Capture the cell that displays the provided text and extract its (X, Y) central coordinate. 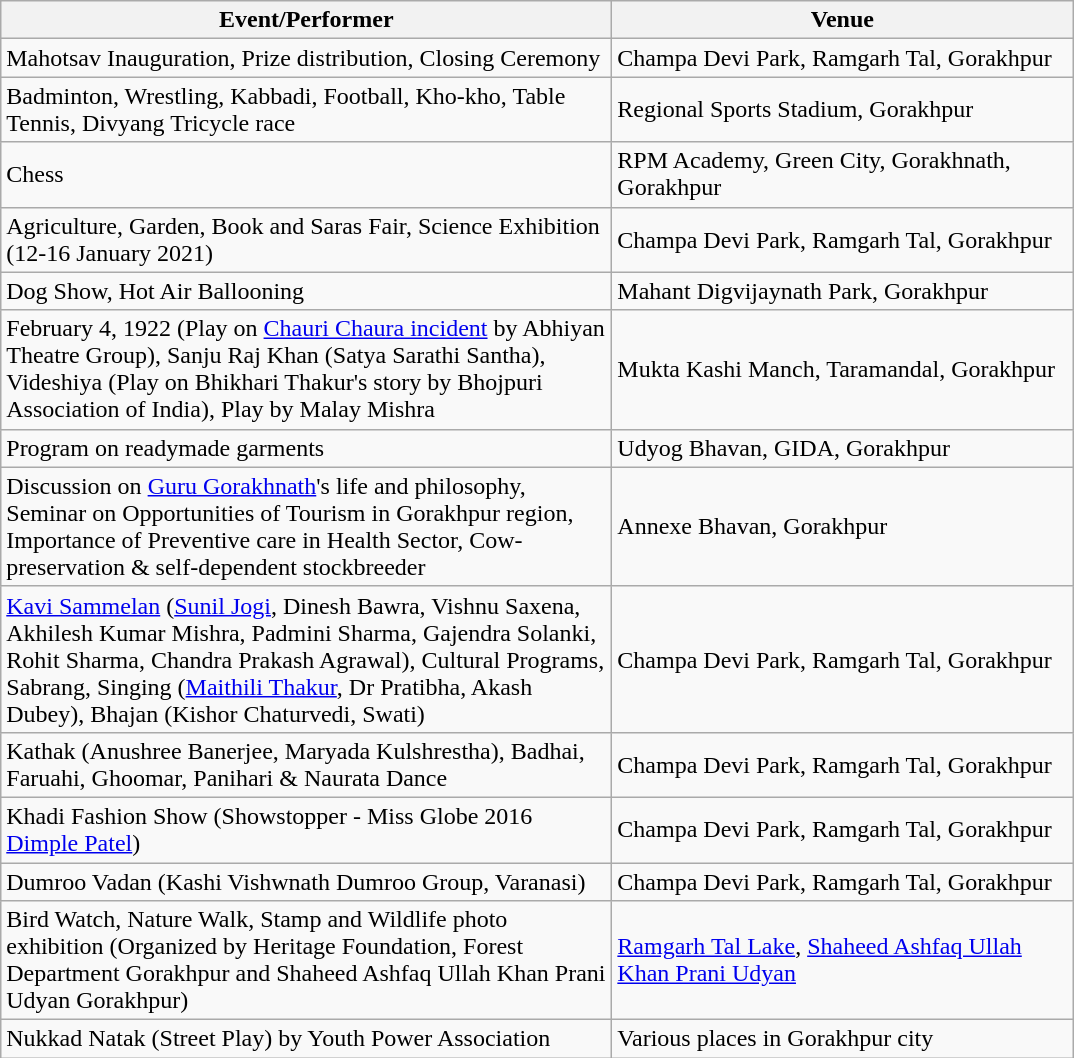
Mukta Kashi Manch, Taramandal, Gorakhpur (842, 370)
Agriculture, Garden, Book and Saras Fair, Science Exhibition (12-16 January 2021) (306, 240)
Khadi Fashion Show (Showstopper - Miss Globe 2016 Dimple Patel) (306, 830)
Ramgarh Tal Lake, Shaheed Ashfaq Ullah Khan Prani Udyan (842, 960)
RPM Academy, Green City, Gorakhnath, Gorakhpur (842, 174)
Chess (306, 174)
Annexe Bhavan, Gorakhpur (842, 526)
Dumroo Vadan (Kashi Vishwnath Dumroo Group, Varanasi) (306, 881)
Kathak (Anushree Banerjee, Maryada Kulshrestha), Badhai, Faruahi, Ghoomar, Panihari & Naurata Dance (306, 764)
Various places in Gorakhpur city (842, 1039)
Mahant Digvijaynath Park, Gorakhpur (842, 291)
Event/Performer (306, 20)
Nukkad Natak (Street Play) by Youth Power Association (306, 1039)
Program on readymade garments (306, 448)
Venue (842, 20)
Dog Show, Hot Air Ballooning (306, 291)
Regional Sports Stadium, Gorakhpur (842, 110)
Badminton, Wrestling, Kabbadi, Football, Kho-kho, Table Tennis, Divyang Tricycle race (306, 110)
Udyog Bhavan, GIDA, Gorakhpur (842, 448)
Mahotsav Inauguration, Prize distribution, Closing Ceremony (306, 58)
